Scan for the cell matching the given text and deliver its (x, y) coordinate at center. 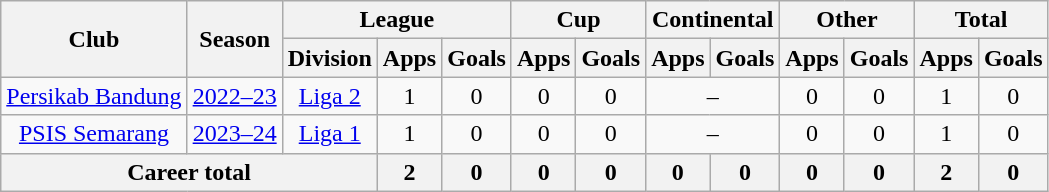
2022–23 (234, 96)
Cup (578, 20)
Division (330, 58)
League (396, 20)
2023–24 (234, 134)
Career total (190, 172)
Liga 1 (330, 134)
Club (94, 39)
Continental (713, 20)
Persikab Bandung (94, 96)
Other (847, 20)
Liga 2 (330, 96)
Total (981, 20)
Season (234, 39)
PSIS Semarang (94, 134)
